Identify which cell holds the provided text, then report its (X, Y) central coordinate. 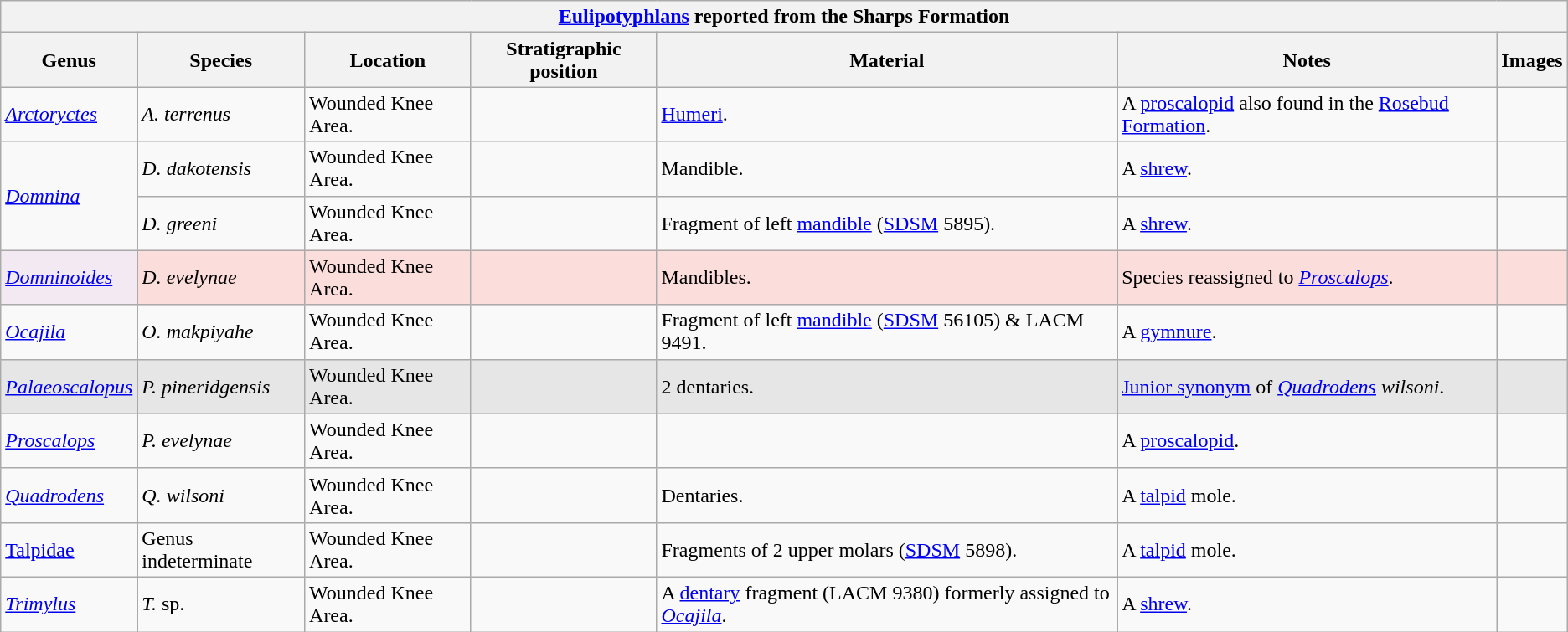
P. pineridgensis (221, 387)
Mandibles. (887, 278)
Trimylus (69, 604)
Talpidae (69, 549)
Mandible. (887, 169)
Images (1532, 60)
Notes (1307, 60)
T. sp. (221, 604)
Location (388, 60)
Arctoryctes (69, 114)
Species (221, 60)
Fragment of left mandible (SDSM 56105) & LACM 9491. (887, 331)
Proscalops (69, 440)
Quadrodens (69, 496)
D. dakotensis (221, 169)
Eulipotyphlans reported from the Sharps Formation (784, 17)
A gymnure. (1307, 331)
Humeri. (887, 114)
D. evelynae (221, 278)
O. makpiyahe (221, 331)
A. terrenus (221, 114)
Domninoides (69, 278)
Genus indeterminate (221, 549)
Dentaries. (887, 496)
A proscalopid. (1307, 440)
Genus (69, 60)
A proscalopid also found in the Rosebud Formation. (1307, 114)
Fragment of left mandible (SDSM 5895). (887, 223)
Ocajila (69, 331)
D. greeni (221, 223)
Species reassigned to Proscalops. (1307, 278)
Fragments of 2 upper molars (SDSM 5898). (887, 549)
Domnina (69, 196)
2 dentaries. (887, 387)
P. evelynae (221, 440)
Junior synonym of Quadrodens wilsoni. (1307, 387)
Q. wilsoni (221, 496)
Palaeoscalopus (69, 387)
Material (887, 60)
A dentary fragment (LACM 9380) formerly assigned to Ocajila. (887, 604)
Stratigraphic position (564, 60)
